Locate the cell with the specified text and output its (x, y) center coordinate. 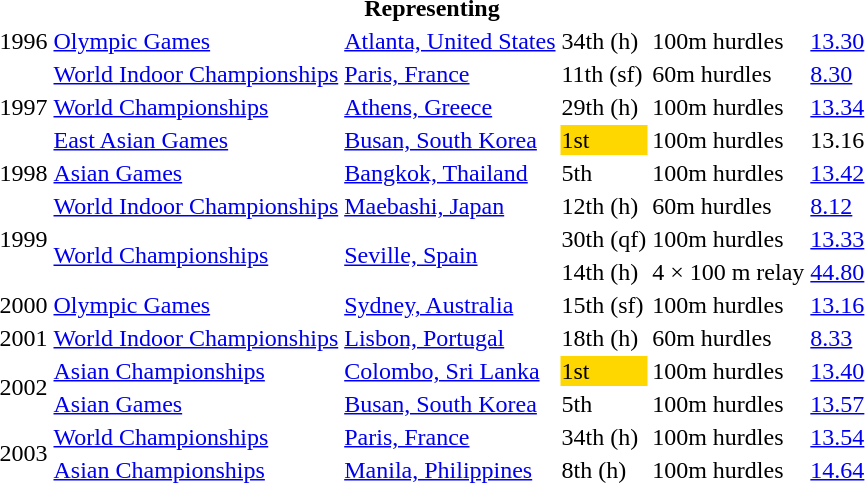
Lisbon, Portugal (450, 338)
14th (h) (604, 272)
11th (sf) (604, 74)
30th (qf) (604, 239)
18th (h) (604, 338)
4 × 100 m relay (728, 272)
Seville, Spain (450, 256)
Sydney, Australia (450, 305)
Athens, Greece (450, 107)
29th (h) (604, 107)
Colombo, Sri Lanka (450, 371)
East Asian Games (196, 140)
Atlanta, United States (450, 41)
Maebashi, Japan (450, 206)
12th (h) (604, 206)
Asian Championships (196, 371)
Bangkok, Thailand (450, 173)
15th (sf) (604, 305)
